Locate the cell with the specified text and output its [X, Y] center coordinate. 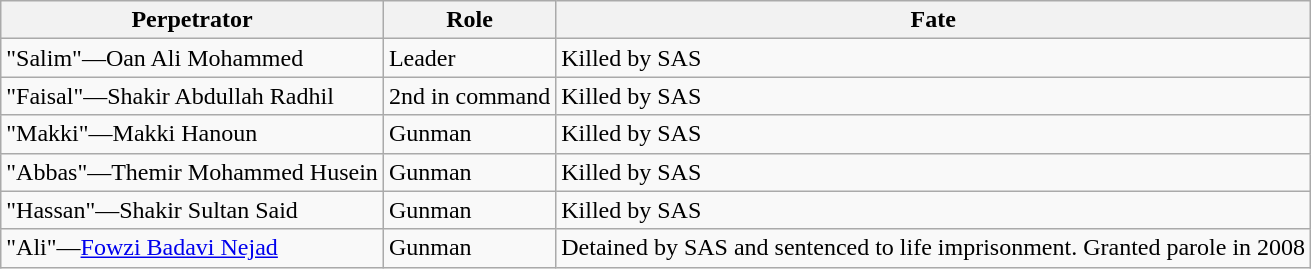
Role [469, 20]
2nd in command [469, 96]
Leader [469, 58]
"Hassan"—Shakir Sultan Said [192, 210]
"Faisal"—Shakir Abdullah Radhil [192, 96]
Fate [934, 20]
Detained by SAS and sentenced to life imprisonment. Granted parole in 2008 [934, 248]
"Ali"—Fowzi Badavi Nejad [192, 248]
"Abbas"—Themir Mohammed Husein [192, 172]
"Salim"—Oan Ali Mohammed [192, 58]
Perpetrator [192, 20]
"Makki"—Makki Hanoun [192, 134]
